Locate the cell with the specified text and output its [x, y] center coordinate. 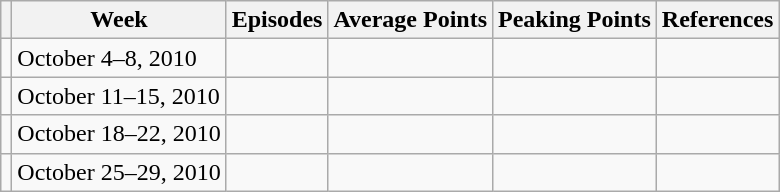
October 4–8, 2010 [119, 58]
Episodes [277, 20]
Peaking Points [575, 20]
Average Points [410, 20]
References [718, 20]
October 18–22, 2010 [119, 134]
Week [119, 20]
October 25–29, 2010 [119, 172]
October 11–15, 2010 [119, 96]
